Return the (X, Y) coordinate for the center point of the cell that contains the specified text.  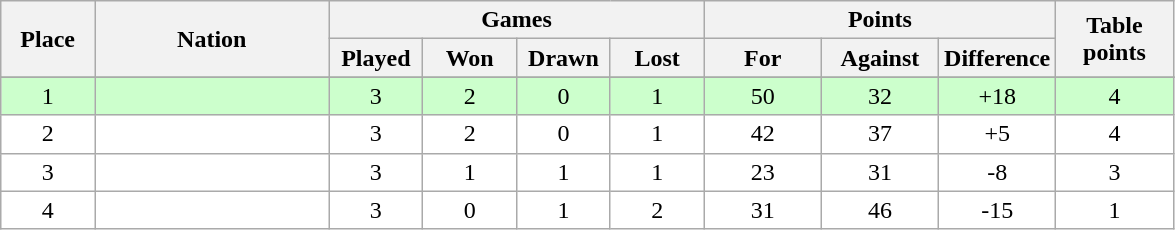
Difference (998, 58)
Points (880, 20)
+5 (998, 134)
Against (880, 58)
Played (376, 58)
Games (516, 20)
Tablepoints (1114, 39)
Drawn (564, 58)
37 (880, 134)
46 (880, 210)
23 (762, 172)
Place (48, 39)
For (762, 58)
32 (880, 96)
+18 (998, 96)
Won (470, 58)
42 (762, 134)
50 (762, 96)
Nation (212, 39)
Lost (657, 58)
-8 (998, 172)
-15 (998, 210)
